Extract the [x, y] coordinate from the center of the cell holding the provided text.  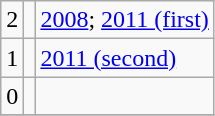
2011 (second) [125, 58]
1 [12, 58]
0 [12, 96]
2 [12, 20]
2008; 2011 (first) [125, 20]
